From the cell containing the given text, extract its center point as [x, y] coordinate. 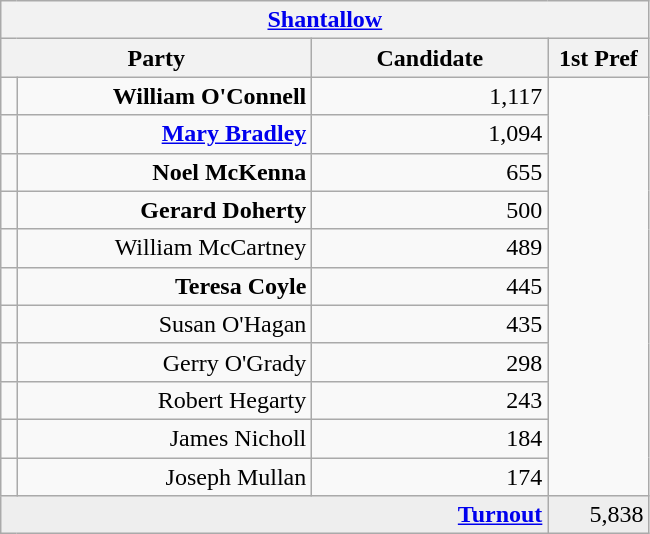
Susan O'Hagan [164, 324]
655 [430, 172]
298 [430, 362]
Mary Bradley [164, 134]
243 [430, 400]
445 [430, 286]
489 [430, 248]
William O'Connell [164, 96]
James Nicholl [164, 438]
Noel McKenna [164, 172]
1,094 [430, 134]
Party [156, 58]
1st Pref [598, 58]
Robert Hegarty [164, 400]
Joseph Mullan [164, 477]
184 [430, 438]
Gerard Doherty [164, 210]
435 [430, 324]
174 [430, 477]
5,838 [598, 515]
500 [430, 210]
Shantallow [325, 20]
Gerry O'Grady [164, 362]
Teresa Coyle [164, 286]
William McCartney [164, 248]
1,117 [430, 96]
Candidate [430, 58]
Turnout [274, 515]
